From the cell containing the given text, extract its center point as [X, Y] coordinate. 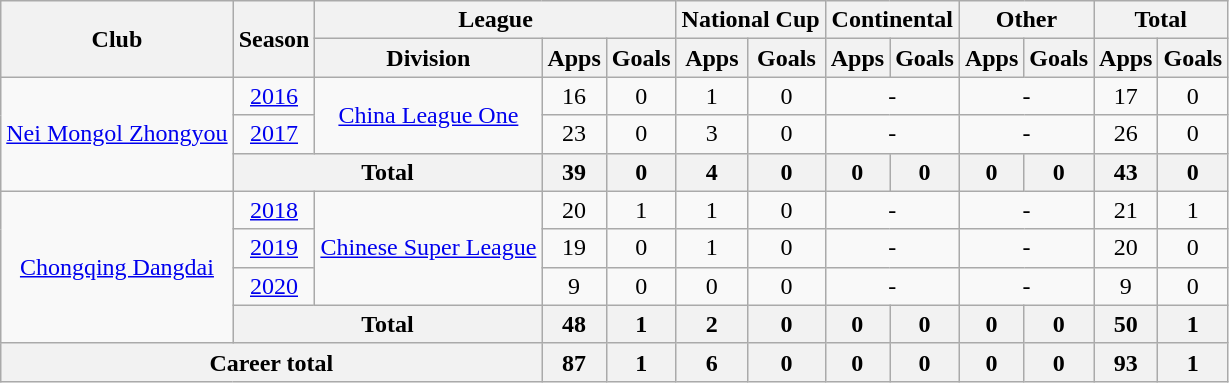
87 [574, 362]
50 [1126, 324]
2019 [274, 248]
Other [1026, 20]
League [496, 20]
39 [574, 172]
93 [1126, 362]
Continental [892, 20]
3 [712, 134]
23 [574, 134]
2016 [274, 96]
Chinese Super League [428, 248]
Nei Mongol Zhongyou [117, 134]
17 [1126, 96]
National Cup [750, 20]
Club [117, 39]
China League One [428, 115]
6 [712, 362]
Chongqing Dangdai [117, 267]
43 [1126, 172]
16 [574, 96]
2017 [274, 134]
26 [1126, 134]
Career total [272, 362]
21 [1126, 210]
2020 [274, 286]
19 [574, 248]
2018 [274, 210]
Season [274, 39]
Division [428, 58]
2 [712, 324]
4 [712, 172]
48 [574, 324]
